Detect which cell encompasses the target text, then output its [x, y] center coordinate. 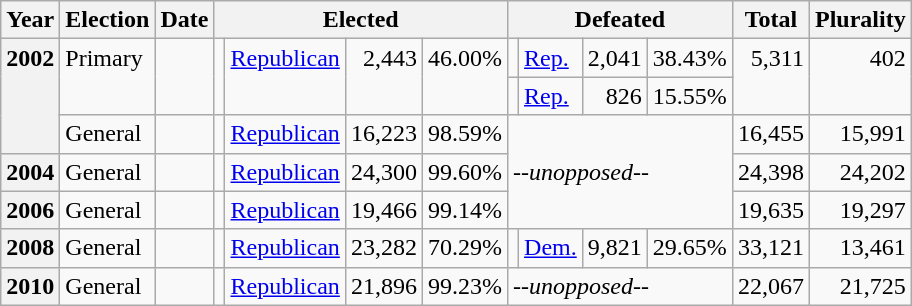
22,067 [770, 286]
16,455 [770, 134]
Defeated [620, 20]
Total [770, 20]
Dem. [551, 248]
33,121 [770, 248]
2006 [30, 210]
9,821 [614, 248]
2008 [30, 248]
Elected [361, 20]
98.59% [464, 134]
2,443 [384, 77]
2,041 [614, 58]
5,311 [770, 77]
21,725 [860, 286]
2004 [30, 172]
19,466 [384, 210]
24,202 [860, 172]
402 [860, 77]
19,297 [860, 210]
99.14% [464, 210]
38.43% [690, 58]
23,282 [384, 248]
15,991 [860, 134]
Primary [108, 77]
15.55% [690, 96]
2002 [30, 96]
21,896 [384, 286]
46.00% [464, 77]
16,223 [384, 134]
826 [614, 96]
Plurality [860, 20]
24,398 [770, 172]
19,635 [770, 210]
99.23% [464, 286]
70.29% [464, 248]
29.65% [690, 248]
24,300 [384, 172]
Election [108, 20]
2010 [30, 286]
Year [30, 20]
13,461 [860, 248]
99.60% [464, 172]
Date [184, 20]
